Detect which cell encompasses the target text, then output its [x, y] center coordinate. 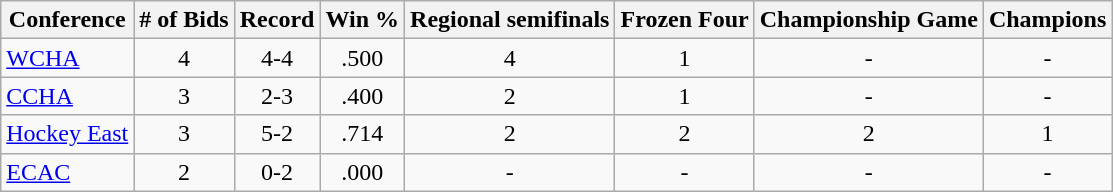
Frozen Four [684, 20]
4-4 [277, 58]
.400 [362, 96]
Hockey East [68, 134]
.714 [362, 134]
0-2 [277, 172]
Championship Game [868, 20]
Conference [68, 20]
Regional semifinals [510, 20]
WCHA [68, 58]
Champions [1047, 20]
Record [277, 20]
2-3 [277, 96]
.000 [362, 172]
Win % [362, 20]
.500 [362, 58]
CCHA [68, 96]
5-2 [277, 134]
# of Bids [184, 20]
ECAC [68, 172]
